Scan for the cell matching the given text and deliver its (x, y) coordinate at center. 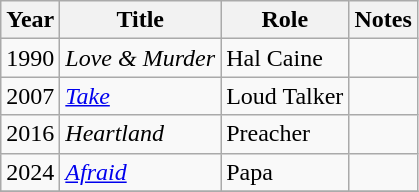
Heartland (140, 134)
Preacher (285, 134)
2016 (30, 134)
Take (140, 96)
Title (140, 20)
Year (30, 20)
2024 (30, 172)
Loud Talker (285, 96)
Hal Caine (285, 58)
2007 (30, 96)
Role (285, 20)
Afraid (140, 172)
Notes (383, 20)
Love & Murder (140, 58)
1990 (30, 58)
Papa (285, 172)
